Extract the (x, y) coordinate from the center of the cell holding the provided text.  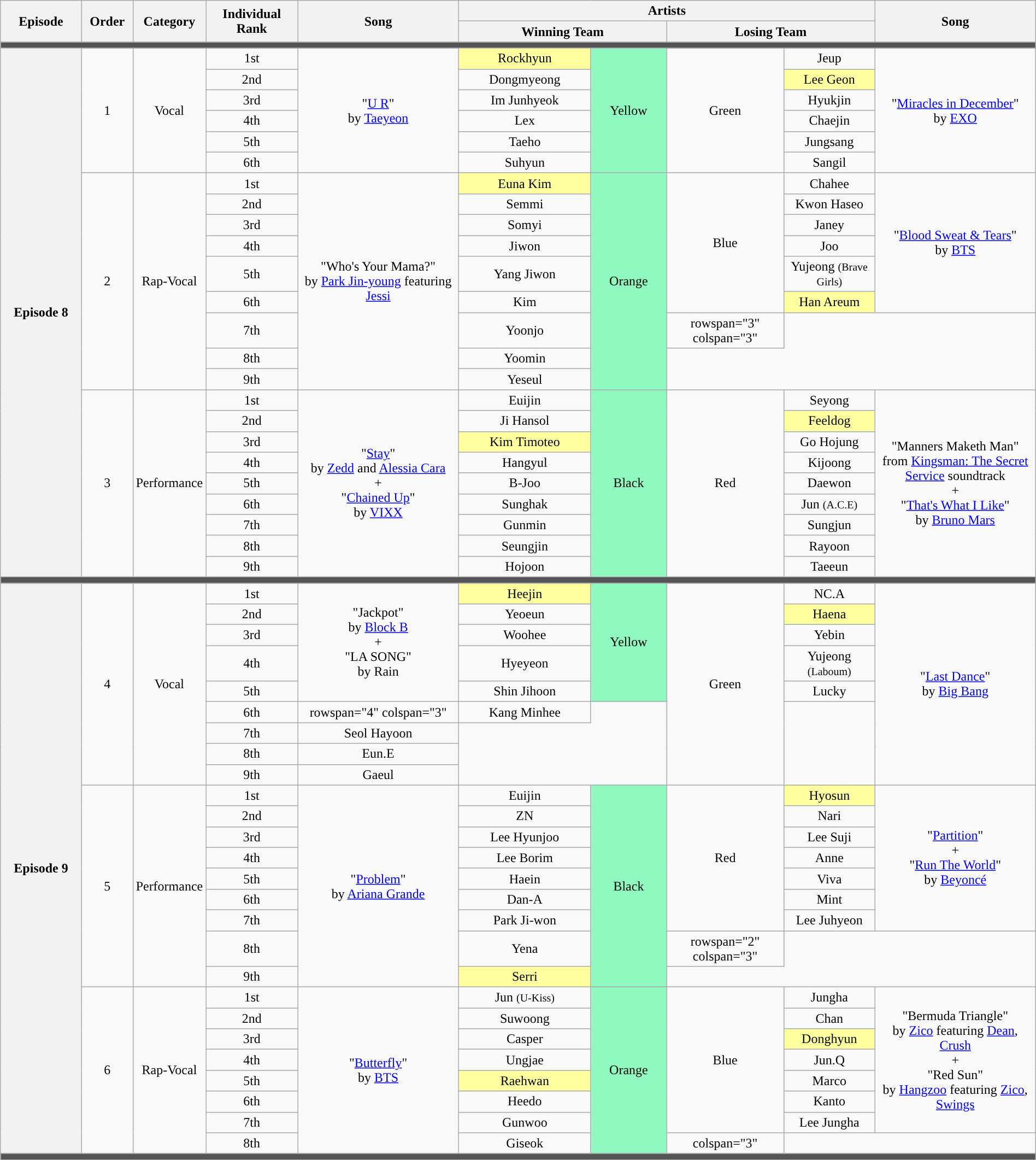
rowspan="4" colspan="3" (378, 712)
Euna Kim (525, 183)
Haein (525, 878)
Jun.Q (829, 1060)
Suhyun (525, 162)
Dan-A (525, 899)
Lee Borim (525, 858)
Episode 8 (42, 313)
Artists (667, 11)
Park Ji-won (525, 920)
ZN (525, 816)
"Jackpot"by Block B+"LA SONG" by Rain (378, 642)
"Miracles in December"by EXO (955, 110)
Rockhyun (525, 58)
Yujeong (Brave Girls) (829, 274)
colspan="3" (726, 1143)
Hojoon (525, 566)
Lee Jungha (829, 1122)
Yeseul (525, 379)
"U R"by Taeyeon (378, 110)
Yujeong (Laboum) (829, 664)
Shin Jihoon (525, 692)
"Blood Sweat & Tears"by BTS (955, 243)
Lex (525, 121)
Jun (A.C.E) (829, 504)
"Last Dance"by Big Bang (955, 684)
Mint (829, 899)
Somyi (525, 225)
Woohee (525, 635)
Seyong (829, 400)
Lee Hyunjoo (525, 837)
Category (169, 21)
"Problem"by Ariana Grande (378, 886)
Viva (829, 878)
Daewon (829, 483)
5 (107, 886)
"Partition"+"Run The World"by Beyoncé (955, 858)
Gunmin (525, 525)
Lee Geon (829, 79)
Heejin (525, 593)
3 (107, 483)
2 (107, 281)
Dongmyeong (525, 79)
Casper (525, 1039)
Episode 9 (42, 868)
Lucky (829, 692)
Jiwon (525, 245)
Chaejin (829, 121)
Kim (525, 302)
Im Junhyeok (525, 100)
"Who's Your Mama?"by Park Jin-young featuring Jessi (378, 281)
Yoomin (525, 359)
Kanto (829, 1102)
Order (107, 21)
Chahee (829, 183)
Lee Juhyeon (829, 920)
Han Areum (829, 302)
Seol Hayoon (378, 733)
Serri (525, 977)
Kim Timoteo (525, 442)
Gunwoo (525, 1122)
Hangyul (525, 462)
Sungjun (829, 525)
Losing Team (770, 32)
Yena (525, 948)
Giseok (525, 1143)
Ungjae (525, 1060)
Raehwan (525, 1081)
4 (107, 684)
Yang Jiwon (525, 274)
Heedo (525, 1102)
Kwon Haseo (829, 204)
Semmi (525, 204)
Gaeul (378, 775)
rowspan="3" colspan="3" (726, 330)
Hyosun (829, 795)
rowspan="2" colspan="3" (726, 948)
"Manners Maketh Man"from Kingsman: The Secret Service soundtrack+"That's What I Like"by Bruno Mars (955, 483)
Janey (829, 225)
Jungsang (829, 142)
Hyukjin (829, 100)
Kijoong (829, 462)
"Stay"by Zedd and Alessia Cara+"Chained Up"by VIXX (378, 483)
"Butterfly"by BTS (378, 1070)
Taeeun (829, 566)
Jun (U-Kiss) (525, 998)
Feeldog (829, 421)
Donghyun (829, 1039)
Suwoong (525, 1018)
Jeup (829, 58)
Taeho (525, 142)
Yeoeun (525, 614)
Kang Minhee (525, 712)
Eun.E (378, 754)
Anne (829, 858)
Hyeyeon (525, 664)
Rayoon (829, 546)
Marco (829, 1081)
Chan (829, 1018)
Joo (829, 245)
Winning Team (563, 32)
Yebin (829, 635)
Episode (42, 21)
"Bermuda Triangle"by Zico featuring Dean, Crush+"Red Sun"by Hangzoo featuring Zico, Swings (955, 1060)
Ji Hansol (525, 421)
Go Hojung (829, 442)
B-Joo (525, 483)
Yoonjo (525, 330)
Haena (829, 614)
Jungha (829, 998)
6 (107, 1070)
Lee Suji (829, 837)
Nari (829, 816)
NC.A (829, 593)
Sangil (829, 162)
Individual Rank (252, 21)
Seungjin (525, 546)
Sunghak (525, 504)
1 (107, 110)
